Return (x, y) of the center of cell containing provided text 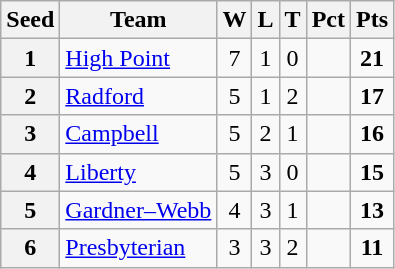
High Point (138, 58)
Liberty (138, 172)
16 (372, 134)
W (234, 20)
7 (234, 58)
Seed (30, 20)
Team (138, 20)
21 (372, 58)
Pts (372, 20)
17 (372, 96)
Campbell (138, 134)
L (266, 20)
T (292, 20)
13 (372, 210)
Pct (328, 20)
Radford (138, 96)
15 (372, 172)
Presbyterian (138, 248)
6 (30, 248)
Gardner–Webb (138, 210)
11 (372, 248)
